Search for the cell housing the specified text and yield its (x, y) center coordinate. 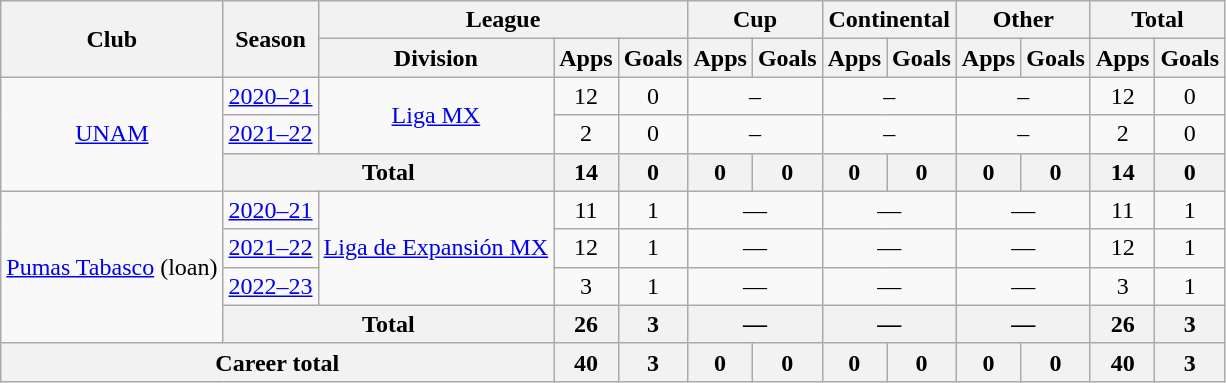
Season (270, 39)
Other (1023, 20)
Career total (278, 362)
Division (436, 58)
Pumas Tabasco (loan) (112, 267)
Continental (889, 20)
UNAM (112, 134)
Club (112, 39)
Cup (755, 20)
Liga MX (436, 115)
2022–23 (270, 286)
Liga de Expansión MX (436, 248)
League (503, 20)
